Extract the [X, Y] coordinate from the center of the cell holding the provided text.  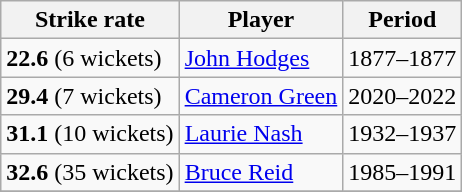
John Hodges [261, 58]
1932–1937 [402, 134]
Period [402, 20]
1877–1877 [402, 58]
Cameron Green [261, 96]
22.6 (6 wickets) [90, 58]
29.4 (7 wickets) [90, 96]
Strike rate [90, 20]
1985–1991 [402, 172]
Player [261, 20]
31.1 (10 wickets) [90, 134]
Bruce Reid [261, 172]
Laurie Nash [261, 134]
32.6 (35 wickets) [90, 172]
2020–2022 [402, 96]
